Search for the cell housing the specified text and yield its [X, Y] center coordinate. 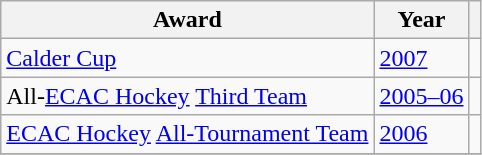
2006 [422, 134]
ECAC Hockey All-Tournament Team [188, 134]
Year [422, 20]
Award [188, 20]
Calder Cup [188, 58]
All-ECAC Hockey Third Team [188, 96]
2005–06 [422, 96]
2007 [422, 58]
